Capture the cell that displays the provided text and extract its (X, Y) central coordinate. 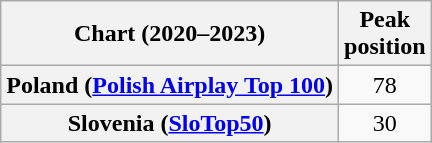
Slovenia (SloTop50) (170, 123)
Peakposition (385, 34)
78 (385, 85)
Chart (2020–2023) (170, 34)
30 (385, 123)
Poland (Polish Airplay Top 100) (170, 85)
